Locate the cell with the specified text and output its (x, y) center coordinate. 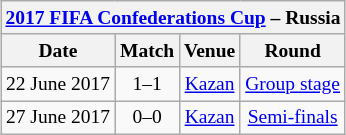
2017 FIFA Confederations Cup – Russia (173, 18)
22 June 2017 (58, 84)
Venue (210, 50)
1–1 (147, 84)
Group stage (292, 84)
27 June 2017 (58, 118)
Date (58, 50)
Semi-finals (292, 118)
0–0 (147, 118)
Round (292, 50)
Match (147, 50)
